Output the [x, y] coordinate of the center of the cell containing the given text.  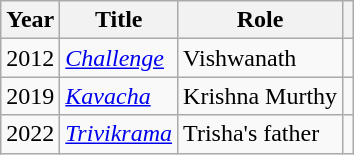
Role [260, 20]
Title [119, 20]
Kavacha [119, 96]
Vishwanath [260, 58]
2022 [30, 134]
Trisha's father [260, 134]
2012 [30, 58]
Krishna Murthy [260, 96]
Challenge [119, 58]
Year [30, 20]
2019 [30, 96]
Trivikrama [119, 134]
